Scan for the cell matching the given text and deliver its (X, Y) coordinate at center. 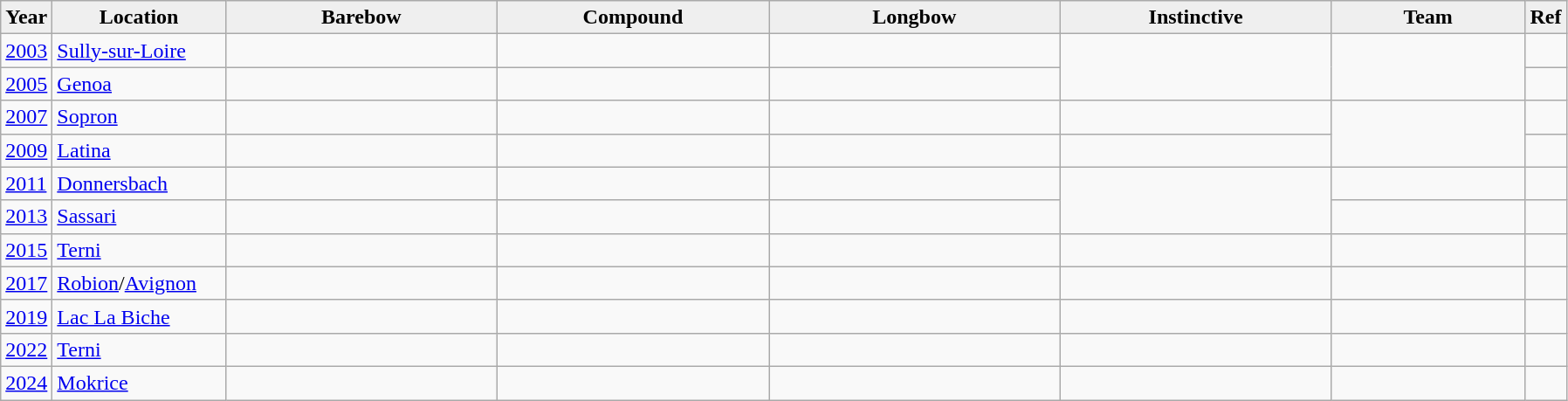
Latina (140, 150)
Location (140, 17)
2005 (26, 84)
2022 (26, 349)
2015 (26, 250)
2011 (26, 183)
2019 (26, 316)
Lac La Biche (140, 316)
Year (26, 17)
Sopron (140, 117)
Barebow (361, 17)
Donnersbach (140, 183)
2009 (26, 150)
Mokrice (140, 383)
Team (1428, 17)
2017 (26, 283)
2003 (26, 51)
Instinctive (1196, 17)
Longbow (914, 17)
Ref (1545, 17)
2013 (26, 217)
Sully-sur-Loire (140, 51)
Sassari (140, 217)
Robion/Avignon (140, 283)
2024 (26, 383)
Genoa (140, 84)
Compound (632, 17)
2007 (26, 117)
